Provide the [x, y] coordinate of the cell's center where the given text is located.  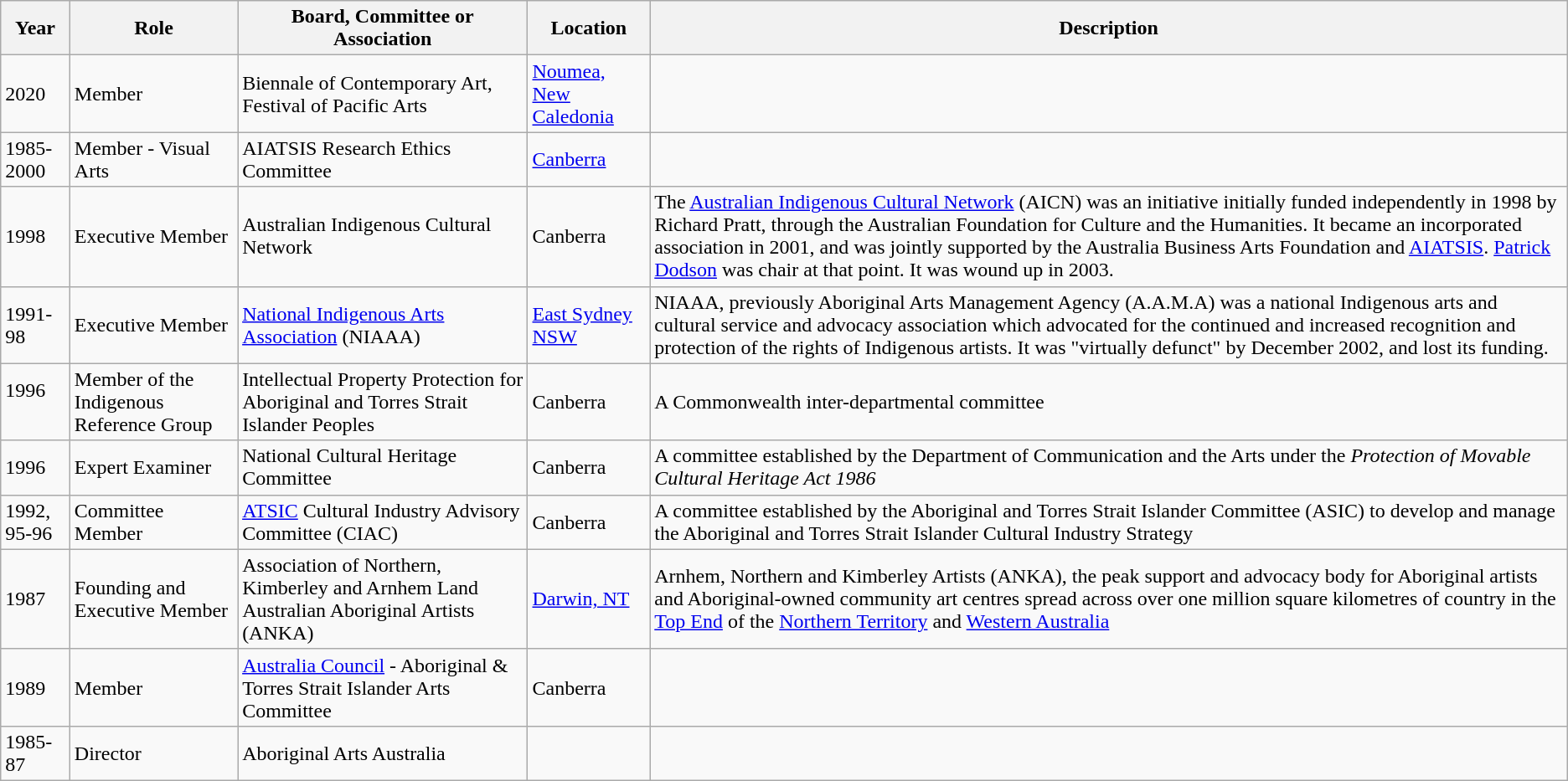
Australian Indigenous Cultural Network [383, 236]
1991-98 [35, 325]
Noumea, New Caledonia [589, 94]
Member of the Indigenous Reference Group [153, 402]
Director [153, 753]
1985-2000 [35, 159]
AIATSIS Research Ethics Committee [383, 159]
1998 [35, 236]
National Cultural Heritage Committee [383, 467]
Intellectual Property Protection for Aboriginal and Torres Strait Islander Peoples [383, 402]
Association of Northern, Kimberley and Arnhem Land Australian Aboriginal Artists (ANKA) [383, 599]
A Commonwealth inter-departmental committee [1109, 402]
Year [35, 28]
Darwin, NT [589, 599]
2020 [35, 94]
Biennale of Contemporary Art, Festival of Pacific Arts [383, 94]
Founding and Executive Member [153, 599]
Australia Council - Aboriginal & Torres Strait Islander Arts Committee [383, 687]
Board, Committee or Association [383, 28]
Role [153, 28]
Expert Examiner [153, 467]
East Sydney NSW [589, 325]
Member - Visual Arts [153, 159]
A committee established by the Department of Communication and the Arts under the Protection of Movable Cultural Heritage Act 1986 [1109, 467]
Aboriginal Arts Australia [383, 753]
1992, 95-96 [35, 522]
Location [589, 28]
Description [1109, 28]
ATSIC Cultural Industry Advisory Committee (CIAC) [383, 522]
1987 [35, 599]
Committee Member [153, 522]
1985-87 [35, 753]
1989 [35, 687]
National Indigenous Arts Association (NIAAA) [383, 325]
